Determine the [x, y] coordinate at the center of the cell enclosing the given text.  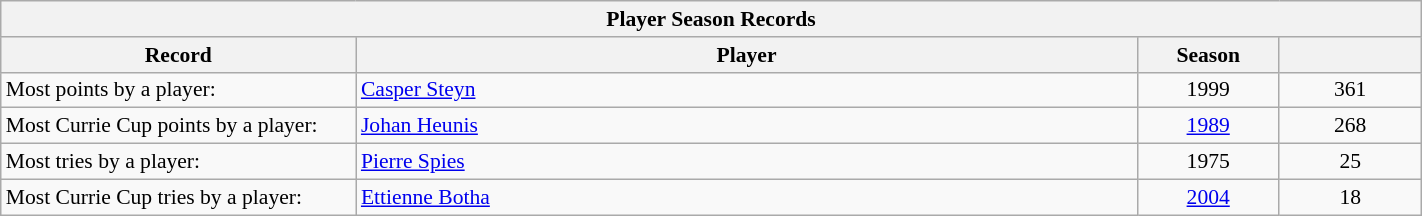
2004 [1208, 197]
25 [1350, 162]
Most Currie Cup points by a player: [178, 126]
268 [1350, 126]
Most points by a player: [178, 90]
1989 [1208, 126]
Johan Heunis [746, 126]
1975 [1208, 162]
Pierre Spies [746, 162]
Most tries by a player: [178, 162]
361 [1350, 90]
18 [1350, 197]
Season [1208, 55]
Ettienne Botha [746, 197]
Record [178, 55]
1999 [1208, 90]
Player Season Records [711, 19]
Most Currie Cup tries by a player: [178, 197]
Casper Steyn [746, 90]
Player [746, 55]
